Return (X, Y) of the center of cell containing provided text 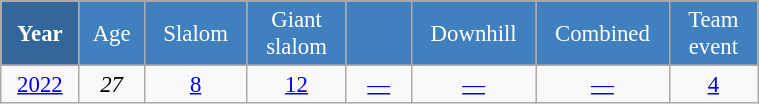
Age (112, 34)
Combined (602, 34)
2022 (40, 85)
27 (112, 85)
Slalom (196, 34)
12 (296, 85)
4 (714, 85)
Downhill (473, 34)
Giantslalom (296, 34)
Team event (714, 34)
Year (40, 34)
8 (196, 85)
